Locate the cell with the specified text and output its [x, y] center coordinate. 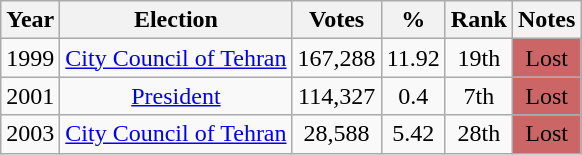
2003 [30, 134]
28,588 [336, 134]
Election [176, 20]
2001 [30, 96]
Rank [478, 20]
% [413, 20]
President [176, 96]
11.92 [413, 58]
Votes [336, 20]
5.42 [413, 134]
Year [30, 20]
28th [478, 134]
0.4 [413, 96]
1999 [30, 58]
Notes [546, 20]
7th [478, 96]
167,288 [336, 58]
19th [478, 58]
114,327 [336, 96]
